Locate the cell with the specified text and output its [X, Y] center coordinate. 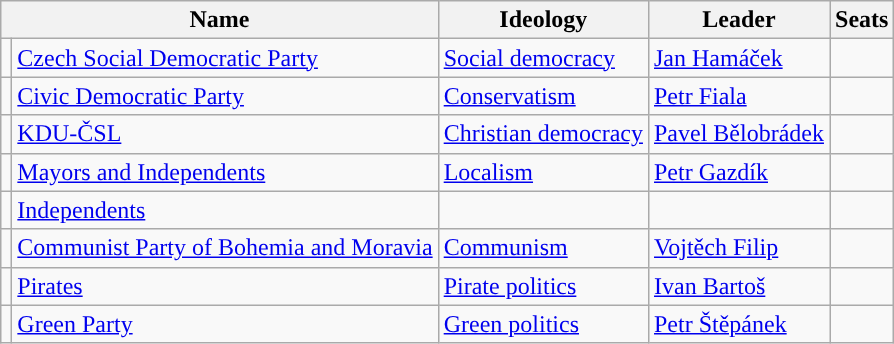
Czech Social Democratic Party [225, 58]
Name [220, 20]
Pirates [225, 286]
Conservatism [543, 96]
Green Party [225, 324]
Vojtěch Filip [738, 248]
Pirate politics [543, 286]
Petr Fiala [738, 96]
Ivan Bartoš [738, 286]
Ideology [543, 20]
KDU-ČSL [225, 134]
Social democracy [543, 58]
Localism [543, 172]
Independents [225, 210]
Green politics [543, 324]
Christian democracy [543, 134]
Pavel Bělobrádek [738, 134]
Civic Democratic Party [225, 96]
Petr Štěpánek [738, 324]
Seats [862, 20]
Communist Party of Bohemia and Moravia [225, 248]
Jan Hamáček [738, 58]
Leader [738, 20]
Mayors and Independents [225, 172]
Petr Gazdík [738, 172]
Communism [543, 248]
